Return the [X, Y] coordinate for the center point of the cell that contains the specified text.  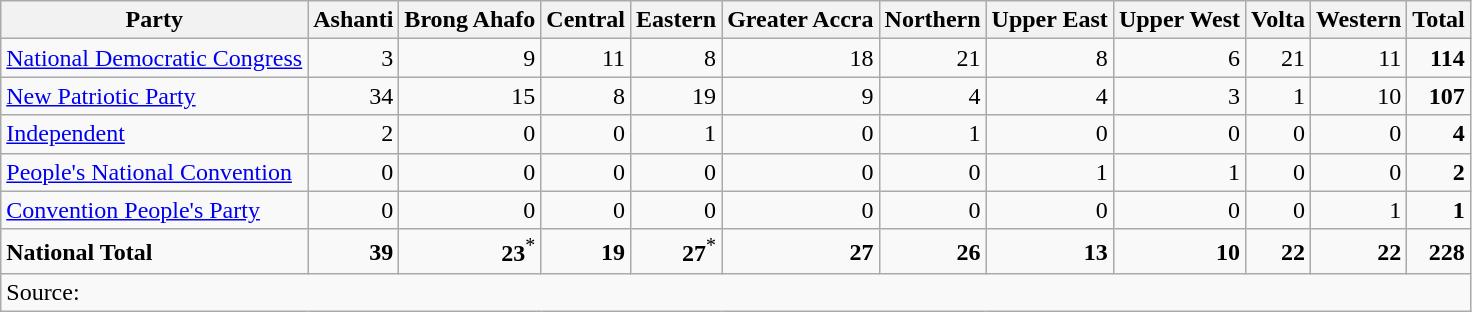
Brong Ahafo [470, 20]
Central [586, 20]
107 [1439, 96]
27 [800, 252]
15 [470, 96]
Volta [1278, 20]
26 [932, 252]
34 [354, 96]
National Democratic Congress [154, 58]
Total [1439, 20]
Convention People's Party [154, 210]
Upper West [1179, 20]
Independent [154, 134]
Eastern [676, 20]
114 [1439, 58]
23* [470, 252]
6 [1179, 58]
228 [1439, 252]
Western [1358, 20]
27* [676, 252]
Greater Accra [800, 20]
18 [800, 58]
Party [154, 20]
Northern [932, 20]
13 [1050, 252]
Source: [736, 293]
People's National Convention [154, 172]
National Total [154, 252]
39 [354, 252]
New Patriotic Party [154, 96]
Upper East [1050, 20]
Ashanti [354, 20]
